Return the (x, y) coordinate for the center point of the cell that contains the specified text.  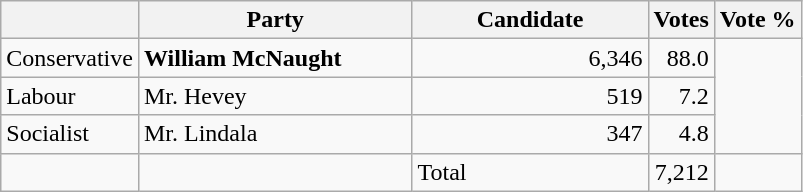
Party (275, 20)
Total (530, 172)
William McNaught (275, 58)
Vote % (758, 20)
4.8 (681, 134)
Votes (681, 20)
Mr. Hevey (275, 96)
Labour (70, 96)
Mr. Lindala (275, 134)
Candidate (530, 20)
6,346 (530, 58)
519 (530, 96)
Socialist (70, 134)
88.0 (681, 58)
7.2 (681, 96)
347 (530, 134)
7,212 (681, 172)
Conservative (70, 58)
